Identify which cell holds the provided text, then report its [X, Y] central coordinate. 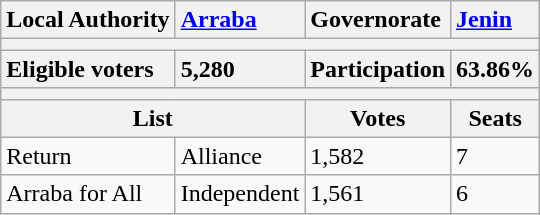
Participation [378, 69]
Local Authority [88, 20]
List [153, 118]
5,280 [240, 69]
1,582 [378, 156]
6 [496, 194]
Arraba [240, 20]
Governorate [378, 20]
Seats [496, 118]
Independent [240, 194]
Arraba for All [88, 194]
Jenin [496, 20]
7 [496, 156]
1,561 [378, 194]
Votes [378, 118]
Eligible voters [88, 69]
Alliance [240, 156]
63.86% [496, 69]
Return [88, 156]
